For the text-containing cell, return its midpoint in [X, Y] coordinate format. 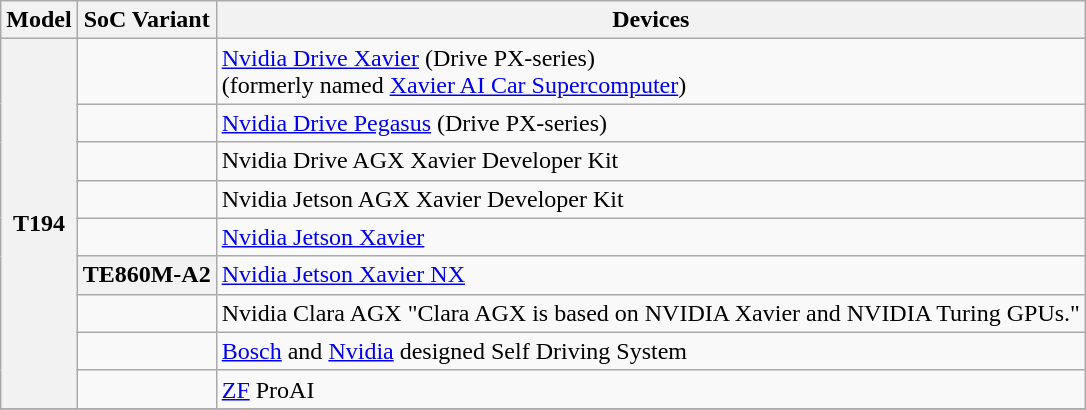
Model [39, 20]
Nvidia Drive AGX Xavier Developer Kit [650, 161]
SoC Variant [146, 20]
Nvidia Jetson Xavier NX [650, 275]
Nvidia Jetson AGX Xavier Developer Kit [650, 199]
Nvidia Drive Xavier (Drive PX-series)(formerly named Xavier AI Car Supercomputer) [650, 72]
Bosch and Nvidia designed Self Driving System [650, 351]
ZF ProAI [650, 389]
TE860M-A2 [146, 275]
Devices [650, 20]
Nvidia Clara AGX "Clara AGX is based on NVIDIA Xavier and NVIDIA Turing GPUs." [650, 313]
T194 [39, 224]
Nvidia Jetson Xavier [650, 237]
Nvidia Drive Pegasus (Drive PX-series) [650, 123]
